Determine the (x, y) coordinate at the center of the cell enclosing the given text.  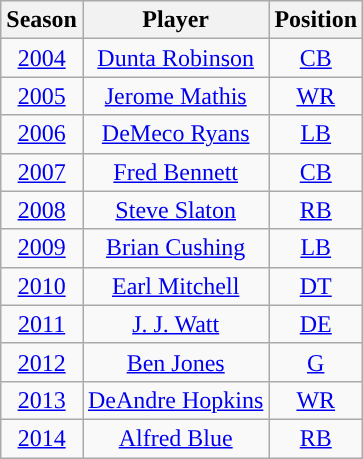
2005 (42, 96)
Jerome Mathis (175, 96)
Earl Mitchell (175, 286)
2007 (42, 172)
Season (42, 20)
2006 (42, 134)
DeMeco Ryans (175, 134)
DT (316, 286)
2004 (42, 58)
Dunta Robinson (175, 58)
Ben Jones (175, 362)
2012 (42, 362)
Steve Slaton (175, 210)
Brian Cushing (175, 248)
2010 (42, 286)
2009 (42, 248)
2011 (42, 324)
DeAndre Hopkins (175, 400)
2008 (42, 210)
G (316, 362)
Position (316, 20)
Player (175, 20)
J. J. Watt (175, 324)
Alfred Blue (175, 438)
2013 (42, 400)
DE (316, 324)
2014 (42, 438)
Fred Bennett (175, 172)
